Search for the cell housing the specified text and yield its [x, y] center coordinate. 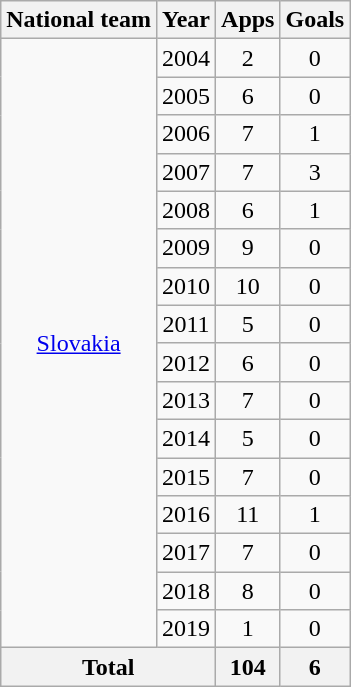
2 [248, 58]
2019 [186, 629]
2013 [186, 400]
2018 [186, 591]
2004 [186, 58]
8 [248, 591]
Year [186, 20]
Apps [248, 20]
104 [248, 667]
2011 [186, 324]
2008 [186, 210]
2017 [186, 553]
2016 [186, 515]
3 [315, 172]
2015 [186, 477]
11 [248, 515]
Goals [315, 20]
2009 [186, 248]
Slovakia [79, 344]
9 [248, 248]
2006 [186, 134]
Total [108, 667]
2012 [186, 362]
National team [79, 20]
2007 [186, 172]
10 [248, 286]
2010 [186, 286]
2005 [186, 96]
2014 [186, 438]
